Return the [X, Y] coordinate for the center point of the cell that contains the specified text.  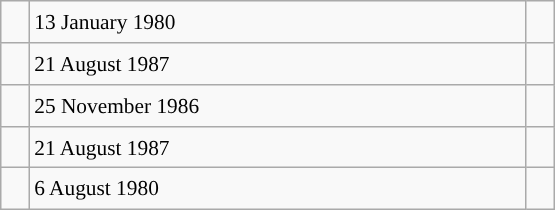
13 January 1980 [278, 22]
6 August 1980 [278, 189]
25 November 1986 [278, 105]
